Return (x, y) of the center of cell containing provided text 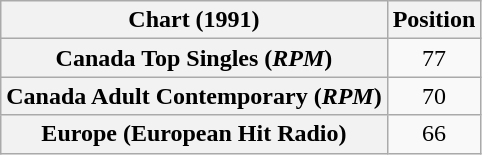
Canada Top Singles (RPM) (194, 58)
Europe (European Hit Radio) (194, 134)
Position (434, 20)
Canada Adult Contemporary (RPM) (194, 96)
Chart (1991) (194, 20)
70 (434, 96)
66 (434, 134)
77 (434, 58)
